Provide the (x, y) coordinate of the cell's center where the given text is located.  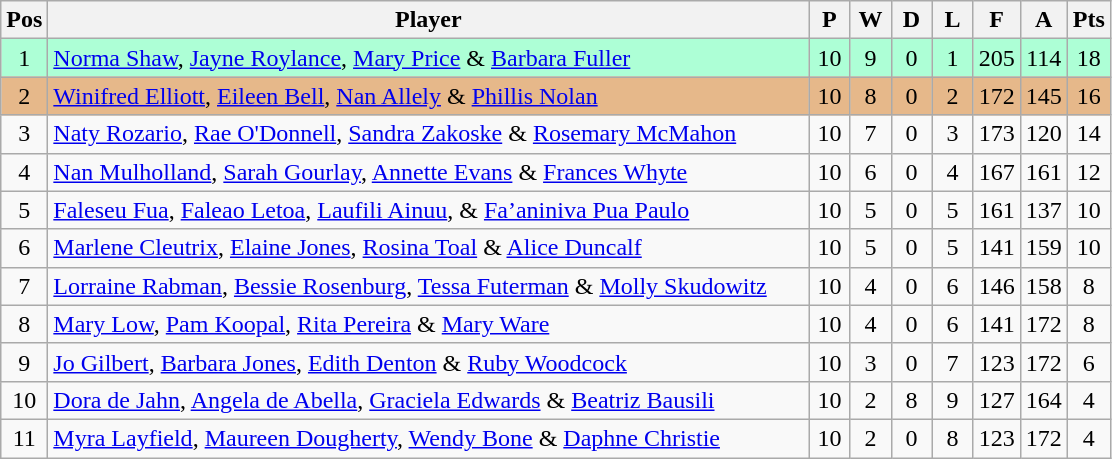
12 (1088, 172)
Player (428, 20)
W (870, 20)
Myra Layfield, Maureen Dougherty, Wendy Bone & Daphne Christie (428, 438)
A (1044, 20)
Lorraine Rabman, Bessie Rosenburg, Tessa Futerman & Molly Skudowitz (428, 286)
159 (1044, 248)
114 (1044, 58)
120 (1044, 134)
146 (996, 286)
Faleseu Fua, Faleao Letoa, Laufili Ainuu, & Fa’aniniva Pua Paulo (428, 210)
137 (1044, 210)
167 (996, 172)
Nan Mulholland, Sarah Gourlay, Annette Evans & Frances Whyte (428, 172)
127 (996, 400)
Jo Gilbert, Barbara Jones, Edith Denton & Ruby Woodcock (428, 362)
D (912, 20)
Marlene Cleutrix, Elaine Jones, Rosina Toal & Alice Duncalf (428, 248)
Pos (24, 20)
18 (1088, 58)
16 (1088, 96)
145 (1044, 96)
L (952, 20)
F (996, 20)
14 (1088, 134)
Winifred Elliott, Eileen Bell, Nan Allely & Phillis Nolan (428, 96)
158 (1044, 286)
P (830, 20)
173 (996, 134)
Norma Shaw, Jayne Roylance, Mary Price & Barbara Fuller (428, 58)
Naty Rozario, Rae O'Donnell, Sandra Zakoske & Rosemary McMahon (428, 134)
Pts (1088, 20)
11 (24, 438)
205 (996, 58)
Dora de Jahn, Angela de Abella, Graciela Edwards & Beatriz Bausili (428, 400)
164 (1044, 400)
Mary Low, Pam Koopal, Rita Pereira & Mary Ware (428, 324)
